Detect which cell encompasses the target text, then output its [x, y] center coordinate. 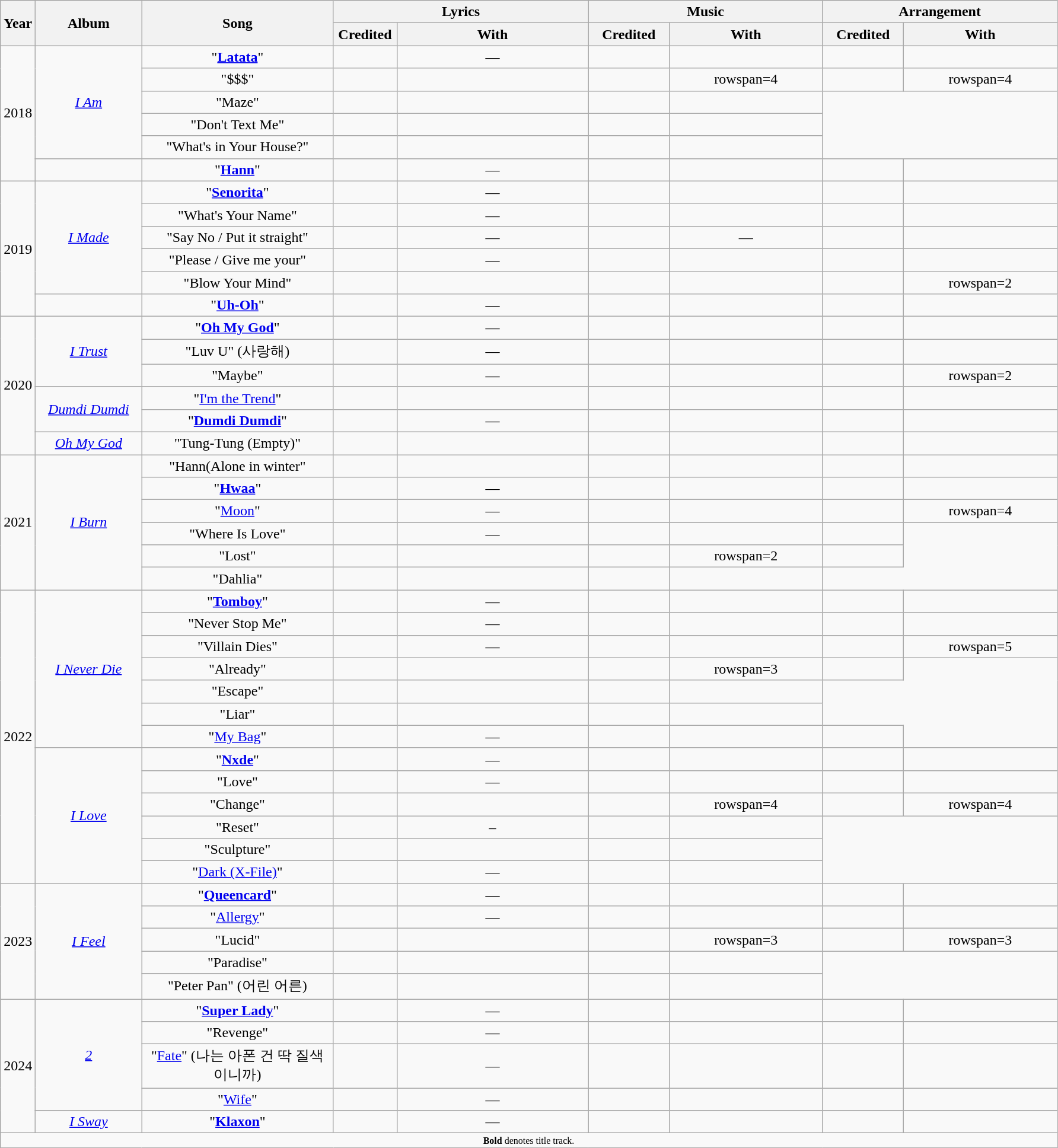
I Never Die [89, 669]
"Senorita" [237, 192]
Bold denotes title track. [529, 1140]
"Latata" [237, 57]
2 [89, 1054]
"My Bag" [237, 736]
"Tung-Tung (Empty)" [237, 443]
2024 [18, 1066]
Oh My God [89, 443]
"Fate" (나는 아폰 건 딱 질색이니까) [237, 1066]
"I'm the Trend" [237, 398]
"Klaxon" [237, 1122]
"Please / Give me your" [237, 260]
Dumdi Dumdi [89, 409]
"Queencard" [237, 895]
"Lucid" [237, 940]
2022 [18, 736]
I Made [89, 237]
Music [706, 12]
I Feel [89, 942]
"Say No / Put it straight" [237, 237]
I Am [89, 102]
"Super Lady" [237, 1010]
"What's in Your House?" [237, 147]
"Maybe" [237, 375]
"Hwaa" [237, 489]
I Trust [89, 352]
Album [89, 23]
"Maze" [237, 102]
"Allergy" [237, 917]
"Paradise" [237, 962]
I Sway [89, 1122]
"Revenge" [237, 1033]
"Don't Text Me" [237, 125]
"What's Your Name" [237, 215]
rowspan=5 [981, 646]
2021 [18, 522]
"Change" [237, 804]
Year [18, 23]
"Oh My God" [237, 328]
"Where Is Love" [237, 534]
2020 [18, 385]
"Villain Dies" [237, 646]
"Nxde" [237, 759]
"Liar" [237, 714]
"Hann" [237, 170]
– [492, 827]
"Never Stop Me" [237, 624]
"Love" [237, 782]
"Lost" [237, 556]
2018 [18, 113]
Lyrics [461, 12]
"$$$" [237, 79]
"Luv U" (사랑해) [237, 352]
"Escape" [237, 691]
"Hann(Alone in winter" [237, 465]
"Reset" [237, 827]
"Dumdi Dumdi" [237, 420]
"Peter Pan" (어린 어른) [237, 987]
"Wife" [237, 1099]
"Sculpture" [237, 850]
I Love [89, 815]
2019 [18, 248]
"Tomboy" [237, 601]
I Burn [89, 522]
"Uh-Oh" [237, 305]
"Moon" [237, 511]
"Dark (X-File)" [237, 872]
"Blow Your Mind" [237, 283]
Arrangement [939, 12]
2023 [18, 942]
Song [237, 23]
"Dahlia" [237, 579]
"Already" [237, 669]
